From the cell containing the given text, extract its center point as (X, Y) coordinate. 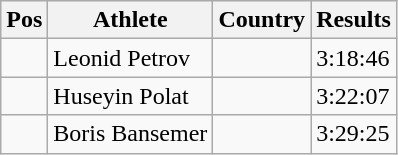
Pos (24, 20)
3:29:25 (354, 134)
3:22:07 (354, 96)
Huseyin Polat (130, 96)
Boris Bansemer (130, 134)
Leonid Petrov (130, 58)
Country (262, 20)
Results (354, 20)
Athlete (130, 20)
3:18:46 (354, 58)
